Provide the [x, y] coordinate of the cell's center where the given text is located.  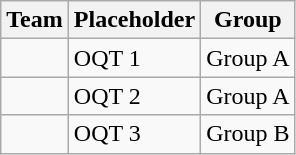
OQT 2 [134, 96]
OQT 3 [134, 134]
OQT 1 [134, 58]
Team [35, 20]
Placeholder [134, 20]
Group [248, 20]
Group B [248, 134]
